Return the [x, y] coordinate for the center point of the cell that contains the specified text.  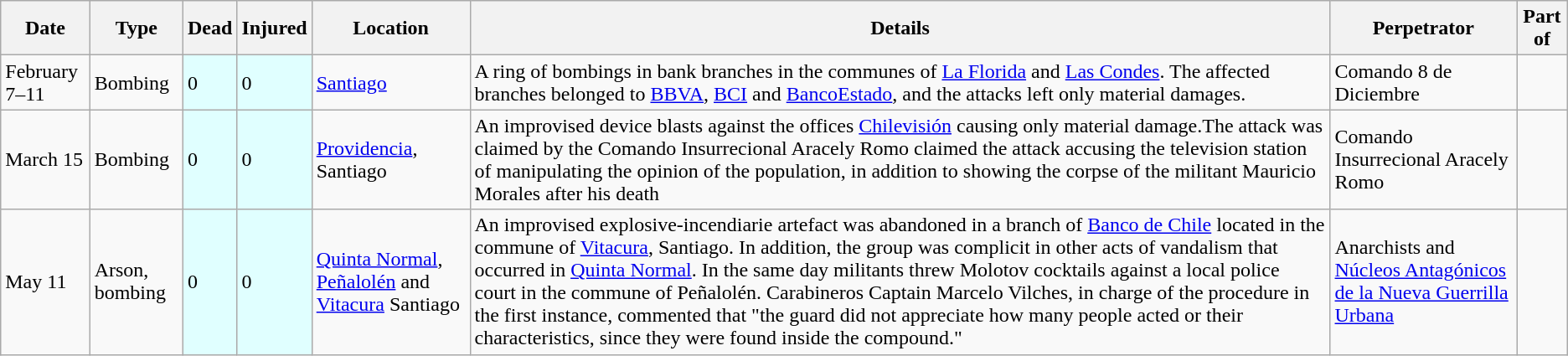
Dead [209, 28]
May 11 [45, 281]
Injured [275, 28]
Perpetrator [1424, 28]
March 15 [45, 159]
Quinta Normal, Peñalolén and Vitacura Santiago [390, 281]
Comando Insurrecional Aracely Romo [1424, 159]
Arson, bombing [136, 281]
Location [390, 28]
February 7–11 [45, 82]
Providencia, Santiago [390, 159]
Part of [1543, 28]
Comando 8 de Diciembre [1424, 82]
Details [900, 28]
Date [45, 28]
Type [136, 28]
Anarchists and Núcleos Antagónicos de la Nueva Guerrilla Urbana [1424, 281]
Santiago [390, 82]
